Search for the cell housing the specified text and yield its (x, y) center coordinate. 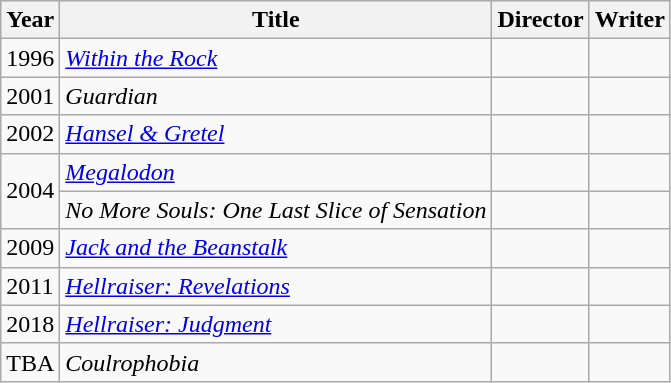
TBA (30, 362)
Hansel & Gretel (276, 134)
2009 (30, 248)
Hellraiser: Revelations (276, 286)
Megalodon (276, 172)
Hellraiser: Judgment (276, 324)
Writer (630, 20)
Director (540, 20)
Guardian (276, 96)
Coulrophobia (276, 362)
2004 (30, 191)
1996 (30, 58)
2001 (30, 96)
Title (276, 20)
2011 (30, 286)
Jack and the Beanstalk (276, 248)
2018 (30, 324)
Within the Rock (276, 58)
No More Souls: One Last Slice of Sensation (276, 210)
2002 (30, 134)
Year (30, 20)
